Output the [x, y] coordinate of the center of the cell containing the given text.  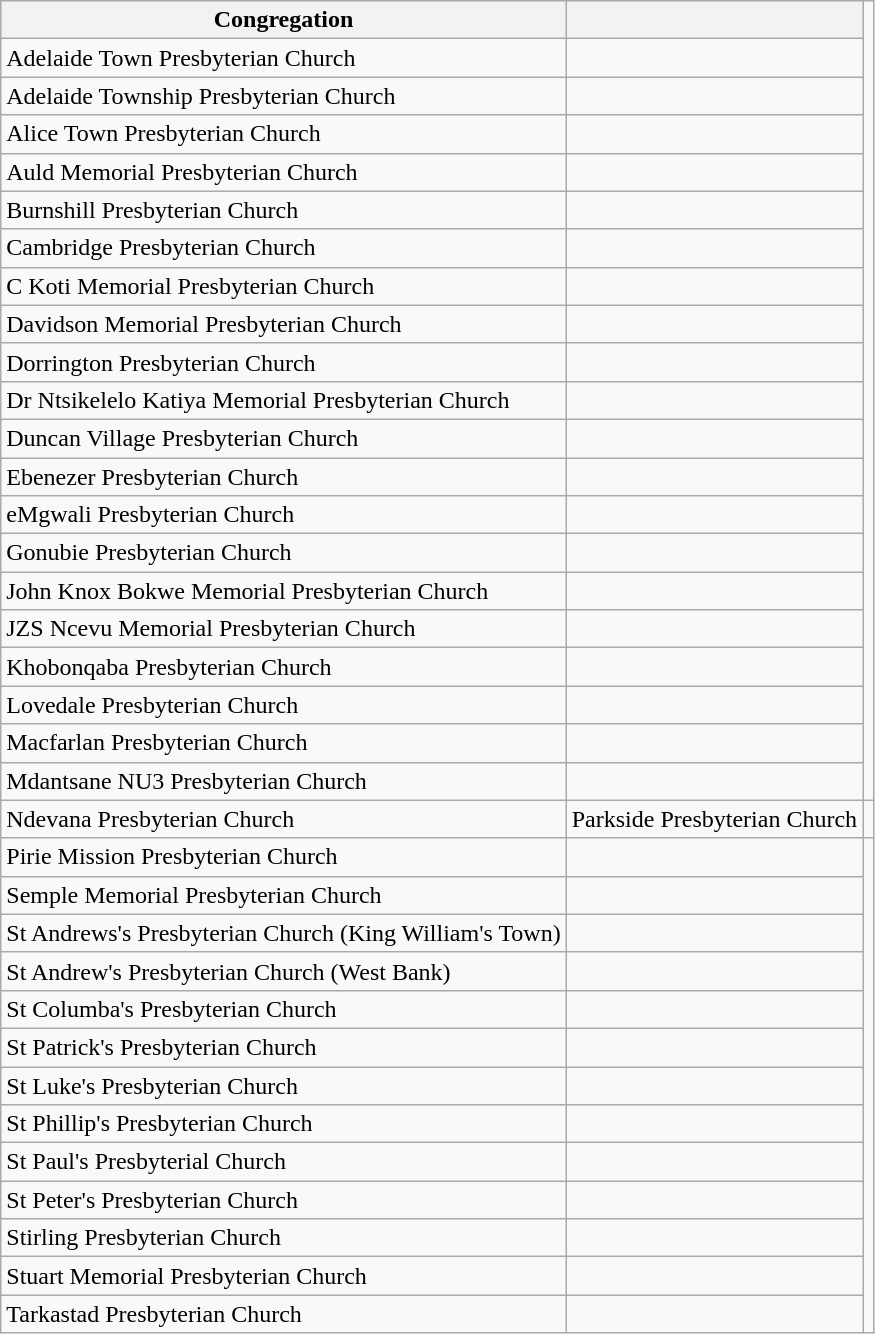
Adelaide Town Presbyterian Church [284, 58]
Tarkastad Presbyterian Church [284, 1314]
Mdantsane NU3 Presbyterian Church [284, 781]
John Knox Bokwe Memorial Presbyterian Church [284, 591]
St Peter's Presbyterian Church [284, 1200]
Dorrington Presbyterian Church [284, 362]
St Patrick's Presbyterian Church [284, 1047]
Stirling Presbyterian Church [284, 1238]
Khobonqaba Presbyterian Church [284, 667]
JZS Ncevu Memorial Presbyterian Church [284, 629]
St Columba's Presbyterian Church [284, 1009]
Duncan Village Presbyterian Church [284, 438]
St Andrew's Presbyterian Church (West Bank) [284, 971]
Dr Ntsikelelo Katiya Memorial Presbyterian Church [284, 400]
C Koti Memorial Presbyterian Church [284, 286]
Ebenezer Presbyterian Church [284, 477]
eMgwali Presbyterian Church [284, 515]
St Andrews's Presbyterian Church (King William's Town) [284, 933]
Alice Town Presbyterian Church [284, 134]
Parkside Presbyterian Church [714, 819]
Stuart Memorial Presbyterian Church [284, 1276]
Semple Memorial Presbyterian Church [284, 895]
Auld Memorial Presbyterian Church [284, 172]
Lovedale Presbyterian Church [284, 705]
Davidson Memorial Presbyterian Church [284, 324]
Gonubie Presbyterian Church [284, 553]
St Phillip's Presbyterian Church [284, 1124]
St Paul's Presbyterial Church [284, 1162]
Congregation [284, 20]
Adelaide Township Presbyterian Church [284, 96]
Macfarlan Presbyterian Church [284, 743]
Ndevana Presbyterian Church [284, 819]
Burnshill Presbyterian Church [284, 210]
St Luke's Presbyterian Church [284, 1085]
Pirie Mission Presbyterian Church [284, 857]
Cambridge Presbyterian Church [284, 248]
